Detect which cell encompasses the target text, then output its [x, y] center coordinate. 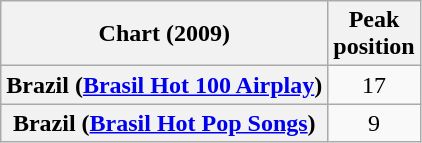
Brazil (Brasil Hot 100 Airplay) [164, 85]
Peakposition [374, 34]
17 [374, 85]
Chart (2009) [164, 34]
Brazil (Brasil Hot Pop Songs) [164, 123]
9 [374, 123]
